From the cell containing the given text, extract its center point as [x, y] coordinate. 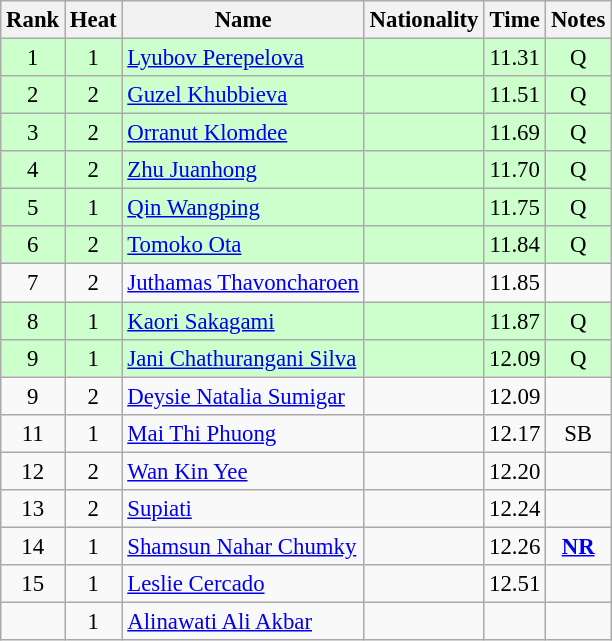
6 [33, 245]
11.70 [515, 170]
Alinawati Ali Akbar [243, 621]
Rank [33, 20]
Name [243, 20]
Notes [578, 20]
11.51 [515, 95]
11.75 [515, 208]
NR [578, 546]
11.84 [515, 245]
Juthamas Thavoncharoen [243, 283]
Kaori Sakagami [243, 321]
12.51 [515, 584]
Wan Kin Yee [243, 471]
Tomoko Ota [243, 245]
Deysie Natalia Sumigar [243, 396]
Heat [94, 20]
Time [515, 20]
3 [33, 133]
4 [33, 170]
11.87 [515, 321]
Nationality [424, 20]
Mai Thi Phuong [243, 433]
5 [33, 208]
Guzel Khubbieva [243, 95]
Orranut Klomdee [243, 133]
Shamsun Nahar Chumky [243, 546]
11.85 [515, 283]
Jani Chathurangani Silva [243, 358]
7 [33, 283]
14 [33, 546]
11.69 [515, 133]
Qin Wangping [243, 208]
Leslie Cercado [243, 584]
8 [33, 321]
12.17 [515, 433]
Supiati [243, 509]
15 [33, 584]
SB [578, 433]
12.24 [515, 509]
Lyubov Perepelova [243, 58]
12.26 [515, 546]
13 [33, 509]
Zhu Juanhong [243, 170]
11.31 [515, 58]
12.20 [515, 471]
12 [33, 471]
11 [33, 433]
